Provide the (X, Y) coordinate of the cell's center where the given text is located.  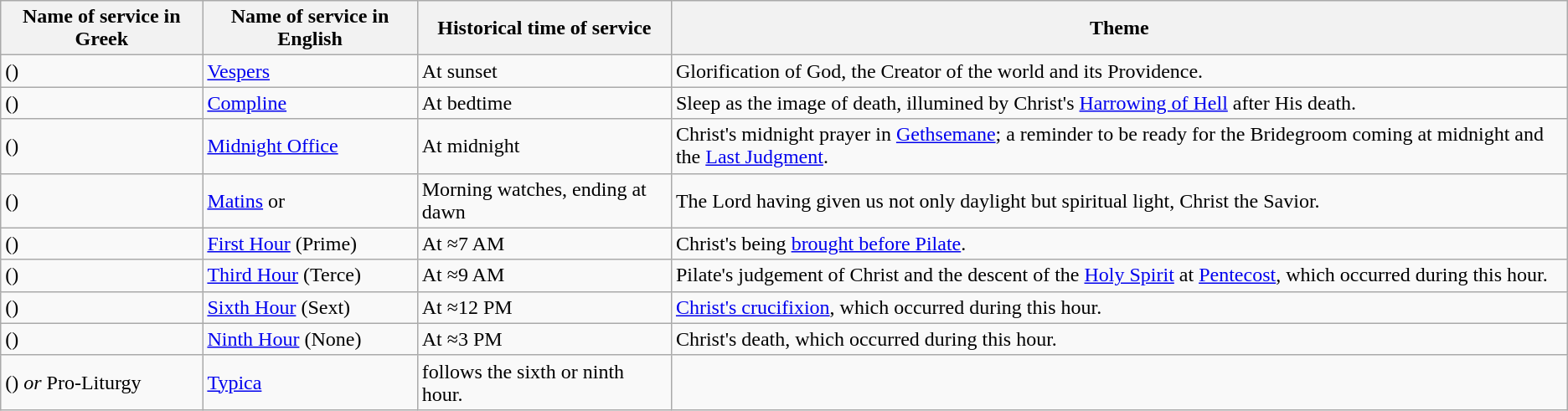
At midnight (544, 146)
Midnight Office (310, 146)
At bedtime (544, 103)
Sixth Hour (Sext) (310, 307)
Christ's crucifixion, which occurred during this hour. (1119, 307)
Name of service in English (310, 28)
Christ's midnight prayer in Gethsemane; a reminder to be ready for the Bridegroom coming at midnight and the Last Judgment. (1119, 146)
At ≈3 PM (544, 339)
Matins or (310, 201)
At ≈9 AM (544, 275)
At sunset (544, 71)
First Hour (Prime) (310, 244)
Third Hour (Terce) (310, 275)
Christ's being brought before Pilate. (1119, 244)
follows the sixth or ninth hour. (544, 382)
Morning watches, ending at dawn (544, 201)
Vespers (310, 71)
Pilate's judgement of Christ and the descent of the Holy Spirit at Pentecost, which occurred during this hour. (1119, 275)
The Lord having given us not only daylight but spiritual light, Christ the Savior. (1119, 201)
Glorification of God, the Creator of the world and its Providence. (1119, 71)
Sleep as the image of death, illumined by Christ's Harrowing of Hell after His death. (1119, 103)
Typica (310, 382)
Christ's death, which occurred during this hour. (1119, 339)
At ≈7 AM (544, 244)
Ninth Hour (None) (310, 339)
() or Pro-Liturgy (102, 382)
Compline (310, 103)
Name of service in Greek (102, 28)
At ≈12 PM (544, 307)
Historical time of service (544, 28)
Theme (1119, 28)
